Determine the (x, y) coordinate at the center of the cell enclosing the given text.  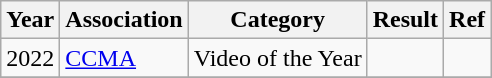
Ref (468, 20)
Association (124, 20)
Category (278, 20)
2022 (30, 58)
Year (30, 20)
Result (405, 20)
CCMA (124, 58)
Video of the Year (278, 58)
